Detect which cell encompasses the target text, then output its (x, y) center coordinate. 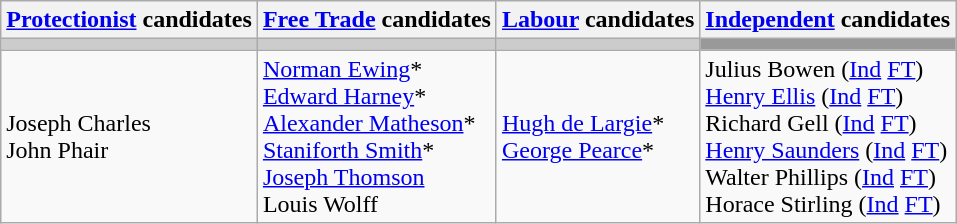
Hugh de Largie*George Pearce* (598, 136)
Joseph CharlesJohn Phair (130, 136)
Free Trade candidates (376, 20)
Norman Ewing*Edward Harney*Alexander Matheson*Staniforth Smith*Joseph ThomsonLouis Wolff (376, 136)
Independent candidates (828, 20)
Protectionist candidates (130, 20)
Julius Bowen (Ind FT)Henry Ellis (Ind FT)Richard Gell (Ind FT)Henry Saunders (Ind FT)Walter Phillips (Ind FT)Horace Stirling (Ind FT) (828, 136)
Labour candidates (598, 20)
